Search for the cell housing the specified text and yield its [x, y] center coordinate. 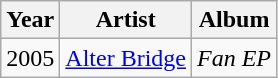
Fan EP [234, 58]
Album [234, 20]
Year [30, 20]
Alter Bridge [126, 58]
2005 [30, 58]
Artist [126, 20]
